Output the [X, Y] coordinate of the center of the cell containing the given text.  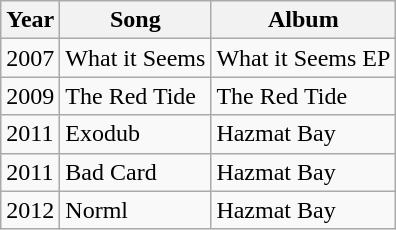
What it Seems EP [304, 58]
Norml [136, 210]
2007 [30, 58]
What it Seems [136, 58]
Year [30, 20]
Exodub [136, 134]
Bad Card [136, 172]
Album [304, 20]
2009 [30, 96]
Song [136, 20]
2012 [30, 210]
